Output the [x, y] coordinate of the center of the cell containing the given text.  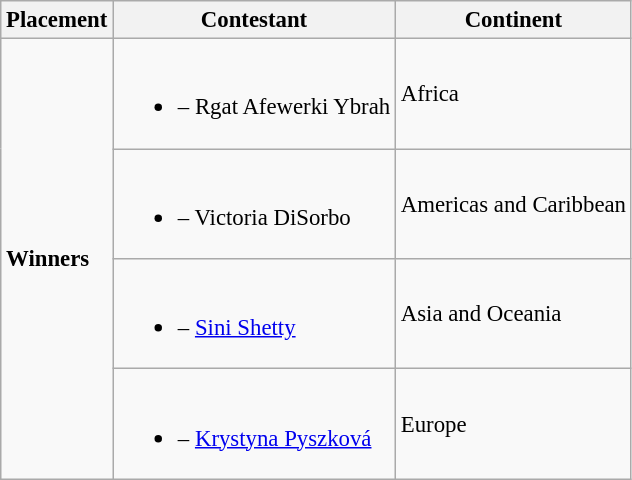
Continent [514, 20]
Americas and Caribbean [514, 204]
– Victoria DiSorbo [254, 204]
Africa [514, 94]
Placement [57, 20]
Contestant [254, 20]
Asia and Oceania [514, 314]
– Sini Shetty [254, 314]
Europe [514, 424]
Winners [57, 260]
– Krystyna Pyszková [254, 424]
– Rgat Afewerki Ybrah [254, 94]
